Search for the cell housing the specified text and yield its (X, Y) center coordinate. 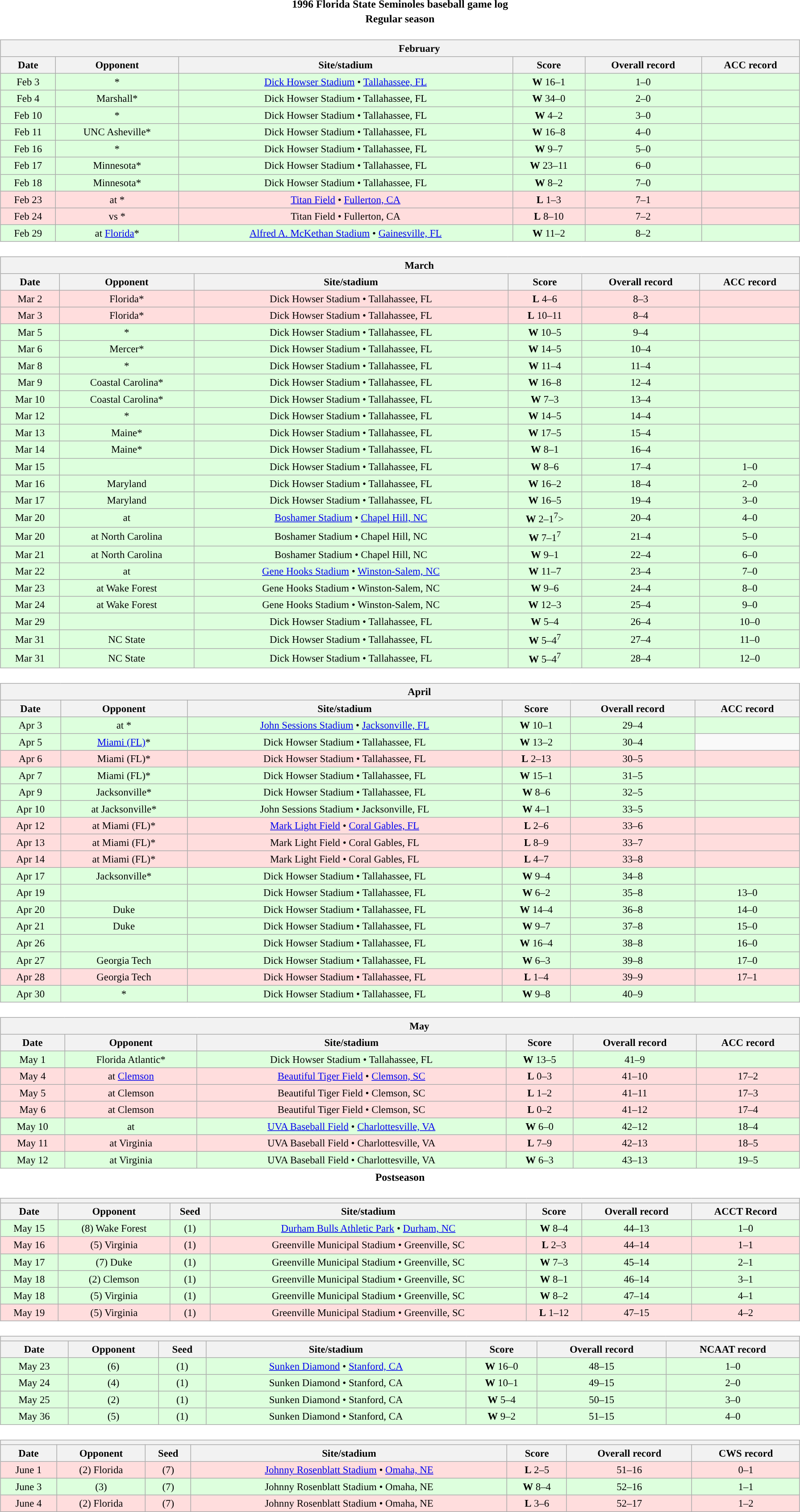
8–4 (641, 316)
May 24 (34, 1383)
Mar 13 (30, 433)
L 2–6 (537, 826)
1–2 (746, 1504)
32–5 (633, 792)
Apr 13 (30, 842)
Mar 17 (30, 500)
L 1–4 (537, 977)
ACCT Record (746, 1212)
Marshall* (117, 99)
41–10 (635, 1076)
4–1 (746, 1295)
L 7–9 (539, 1143)
W 6–0 (539, 1126)
47–15 (637, 1312)
47–14 (637, 1295)
24–4 (641, 588)
NCAAT record (733, 1349)
13–4 (641, 400)
Feb 24 (28, 216)
(3) (101, 1487)
L 1–12 (554, 1312)
17–2 (748, 1076)
(8) Wake Forest (114, 1229)
Feb 4 (28, 99)
51–16 (629, 1470)
2–1 (746, 1262)
Mar 9 (30, 383)
May 12 (33, 1160)
15–4 (641, 433)
Apr 6 (30, 758)
Mar 29 (30, 622)
Apr 14 (30, 859)
June 3 (29, 1487)
51–15 (602, 1416)
Durham Bulls Athletic Park • Durham, NC (369, 1229)
(5) (113, 1416)
Apr 17 (30, 876)
52–17 (629, 1504)
35–8 (633, 893)
8–2 (643, 233)
W 12–3 (545, 605)
W 11–2 (549, 233)
Feb 11 (28, 132)
Mar 15 (30, 467)
L 10–11 (545, 316)
at Florida* (117, 233)
31–5 (633, 775)
Mar 24 (30, 605)
Florida Atlantic* (131, 1059)
17–1 (747, 977)
W 9–2 (502, 1416)
25–4 (641, 605)
52–16 (629, 1487)
42–13 (635, 1143)
Apr 28 (30, 977)
42–12 (635, 1126)
Apr 5 (30, 742)
W 4–2 (549, 116)
Feb 3 (28, 82)
vs * (117, 216)
41–12 (635, 1110)
33–8 (633, 859)
Mar 23 (30, 588)
Feb 18 (28, 183)
14–0 (747, 910)
39–8 (633, 960)
Apr 12 (30, 826)
Apr 7 (30, 775)
Mar 14 (30, 450)
L 0–3 (539, 1076)
UNC Asheville* (117, 132)
Apr 19 (30, 893)
27–4 (641, 639)
W 9–4 (537, 876)
(4) (113, 1383)
Mar 5 (30, 332)
L 0–2 (539, 1110)
L 1–3 (549, 200)
(7) Duke (114, 1262)
33–6 (633, 826)
45–14 (637, 1262)
Apr 30 (30, 994)
W 13–2 (537, 742)
16–0 (747, 943)
February (400, 48)
W 9–1 (545, 554)
W 11–7 (545, 571)
Apr 20 (30, 910)
(2) (113, 1400)
Mar 6 (30, 349)
W 13–5 (539, 1059)
L 8–10 (549, 216)
50–15 (602, 1400)
W 14–4 (537, 910)
17–3 (748, 1093)
11–0 (750, 639)
Apr 3 (30, 725)
16–4 (641, 450)
37–8 (633, 926)
34–8 (633, 876)
Alfred A. McKethan Stadium • Gainesville, FL (346, 233)
Mar 21 (30, 554)
Feb 17 (28, 166)
33–5 (633, 809)
30–5 (633, 758)
May 19 (29, 1312)
W 10–5 (545, 332)
8–3 (641, 299)
(2) Clemson (114, 1279)
Apr 9 (30, 792)
(6) (113, 1366)
22–4 (641, 554)
L 3–6 (537, 1504)
10–0 (750, 622)
W 6–2 (537, 893)
May 11 (33, 1143)
CWS record (746, 1454)
12–4 (641, 383)
49–15 (602, 1383)
Apr 21 (30, 926)
W 2–17> (545, 518)
Mar 22 (30, 571)
12–0 (750, 658)
W 11–4 (545, 366)
at Jacksonville* (124, 809)
48–15 (602, 1366)
8–0 (750, 588)
29–4 (633, 725)
L 1–2 (539, 1093)
May 25 (34, 1400)
19–5 (748, 1160)
Mar 3 (30, 316)
June 1 (29, 1470)
Feb 23 (28, 200)
W 16–1 (549, 82)
0–1 (746, 1470)
30–4 (633, 742)
44–13 (637, 1229)
W 23–11 (549, 166)
38–8 (633, 943)
W 7–17 (545, 537)
21–4 (641, 537)
26–4 (641, 622)
May 23 (34, 1366)
W 34–0 (549, 99)
W 16–2 (545, 483)
Apr 10 (30, 809)
W 16–5 (545, 500)
W 9–6 (545, 588)
May 36 (34, 1416)
46–14 (637, 1279)
W 15–1 (537, 775)
L 4–6 (545, 299)
13–0 (747, 893)
May 6 (33, 1110)
40–9 (633, 994)
36–8 (633, 910)
4–2 (746, 1312)
April (400, 691)
15–0 (747, 926)
Feb 16 (28, 149)
W 17–5 (545, 433)
June 4 (29, 1504)
39–9 (633, 977)
14–4 (641, 416)
41–9 (635, 1059)
W 16–4 (537, 943)
May 10 (33, 1126)
L 2–5 (537, 1470)
L 4–7 (537, 859)
W 9–8 (537, 994)
May (400, 1026)
9–4 (641, 332)
Mar 8 (30, 366)
20–4 (641, 518)
Mar 16 (30, 483)
L 2–13 (537, 758)
7–2 (643, 216)
Apr 26 (30, 943)
43–13 (635, 1160)
L 2–3 (554, 1245)
18–5 (748, 1143)
L 8–9 (537, 842)
10–4 (641, 349)
Mar 10 (30, 400)
19–4 (641, 500)
33–7 (633, 842)
3–1 (746, 1279)
Apr 27 (30, 960)
May 4 (33, 1076)
17–0 (747, 960)
May 1 (33, 1059)
W 4–1 (537, 809)
Feb 29 (28, 233)
28–4 (641, 658)
7–1 (643, 200)
Mar 12 (30, 416)
44–14 (637, 1245)
23–4 (641, 571)
Mar 2 (30, 299)
W 16–0 (502, 1366)
May 17 (29, 1262)
May 5 (33, 1093)
May 15 (29, 1229)
Mercer* (127, 349)
11–4 (641, 366)
May 16 (29, 1245)
41–11 (635, 1093)
March (400, 265)
9–0 (750, 605)
Feb 10 (28, 116)
